Return the (X, Y) coordinate for the center point of the cell that contains the specified text.  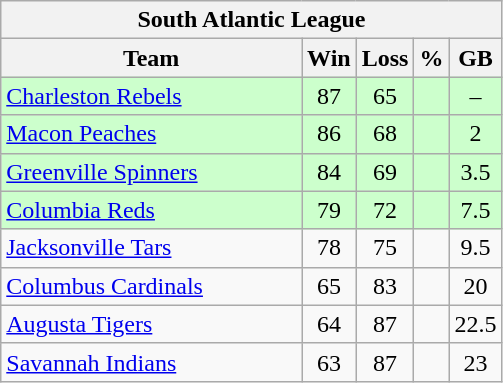
20 (476, 286)
78 (330, 248)
Jacksonville Tars (152, 248)
Augusta Tigers (152, 324)
84 (330, 172)
Macon Peaches (152, 134)
Greenville Spinners (152, 172)
83 (385, 286)
75 (385, 248)
79 (330, 210)
Columbus Cardinals (152, 286)
Win (330, 58)
– (476, 96)
7.5 (476, 210)
Charleston Rebels (152, 96)
GB (476, 58)
72 (385, 210)
Savannah Indians (152, 362)
Loss (385, 58)
22.5 (476, 324)
23 (476, 362)
63 (330, 362)
% (432, 58)
South Atlantic League (252, 20)
9.5 (476, 248)
3.5 (476, 172)
2 (476, 134)
Columbia Reds (152, 210)
64 (330, 324)
Team (152, 58)
69 (385, 172)
86 (330, 134)
68 (385, 134)
